Capture the cell that displays the provided text and extract its (X, Y) central coordinate. 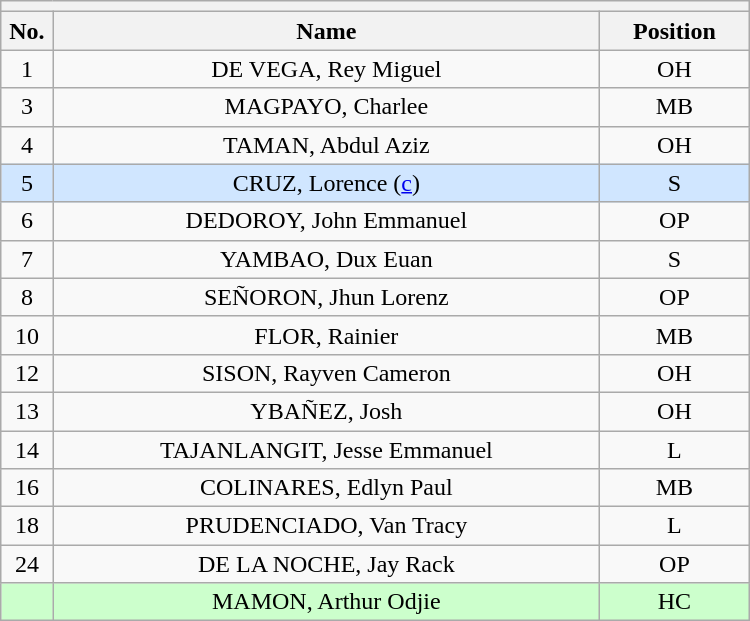
10 (27, 335)
TAJANLANGIT, Jesse Emmanuel (326, 449)
18 (27, 526)
DE VEGA, Rey Miguel (326, 69)
5 (27, 183)
SISON, Rayven Cameron (326, 373)
COLINARES, Edlyn Paul (326, 488)
1 (27, 69)
MAGPAYO, Charlee (326, 107)
12 (27, 373)
DE LA NOCHE, Jay Rack (326, 564)
4 (27, 145)
MAMON, Arthur Odjie (326, 602)
6 (27, 221)
HC (675, 602)
Position (675, 31)
CRUZ, Lorence (c) (326, 183)
YAMBAO, Dux Euan (326, 259)
FLOR, Rainier (326, 335)
8 (27, 297)
14 (27, 449)
7 (27, 259)
SEÑORON, Jhun Lorenz (326, 297)
3 (27, 107)
No. (27, 31)
13 (27, 411)
DEDOROY, John Emmanuel (326, 221)
PRUDENCIADO, Van Tracy (326, 526)
TAMAN, Abdul Aziz (326, 145)
16 (27, 488)
24 (27, 564)
YBAÑEZ, Josh (326, 411)
Name (326, 31)
